Locate the cell with the specified text and output its (x, y) center coordinate. 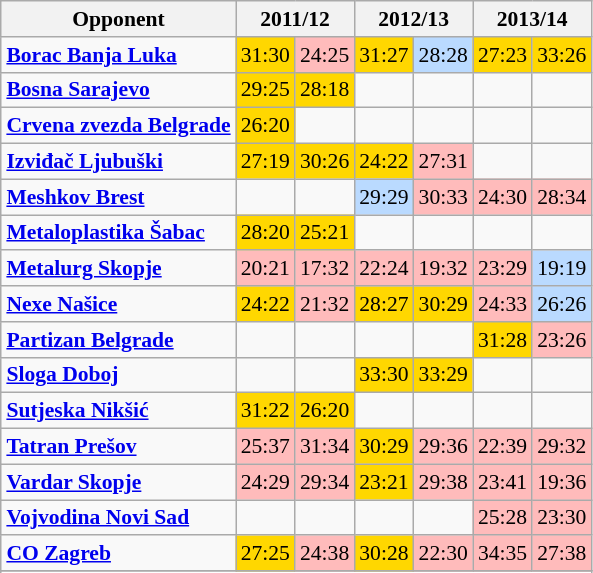
Metaloplastika Šabac (118, 233)
22:24 (384, 269)
31:34 (324, 447)
Sloga Doboj (118, 375)
Tatran Prešov (118, 447)
28:27 (384, 304)
2012/13 (414, 19)
Opponent (118, 19)
31:30 (266, 55)
Partizan Belgrade (118, 340)
23:30 (562, 518)
Vardar Skopje (118, 482)
Meshkov Brest (118, 197)
31:28 (502, 340)
31:22 (266, 411)
27:23 (502, 55)
Metalurg Skopje (118, 269)
27:19 (266, 162)
24:25 (324, 55)
30:26 (324, 162)
22:30 (444, 554)
23:29 (502, 269)
28:34 (562, 197)
Izviđač Ljubuški (118, 162)
29:32 (562, 447)
23:41 (502, 482)
25:28 (502, 518)
29:25 (266, 90)
24:38 (324, 554)
Borac Banja Luka (118, 55)
23:21 (384, 482)
24:33 (502, 304)
2013/14 (532, 19)
19:36 (562, 482)
24:29 (266, 482)
30:33 (444, 197)
29:38 (444, 482)
34:35 (502, 554)
29:36 (444, 447)
25:21 (324, 233)
19:32 (444, 269)
17:32 (324, 269)
29:29 (384, 197)
31:27 (384, 55)
28:20 (266, 233)
22:39 (502, 447)
25:37 (266, 447)
30:28 (384, 554)
Nexe Našice (118, 304)
Bosna Sarajevo (118, 90)
27:38 (562, 554)
CO Zagreb (118, 554)
2011/12 (296, 19)
27:31 (444, 162)
23:26 (562, 340)
33:26 (562, 55)
Vojvodina Novi Sad (118, 518)
33:29 (444, 375)
33:30 (384, 375)
28:28 (444, 55)
27:25 (266, 554)
26:26 (562, 304)
24:30 (502, 197)
19:19 (562, 269)
20:21 (266, 269)
Crvena zvezda Belgrade (118, 126)
28:18 (324, 90)
29:34 (324, 482)
Sutjeska Nikšić (118, 411)
21:32 (324, 304)
